Output the [X, Y] coordinate of the center of the cell containing the given text.  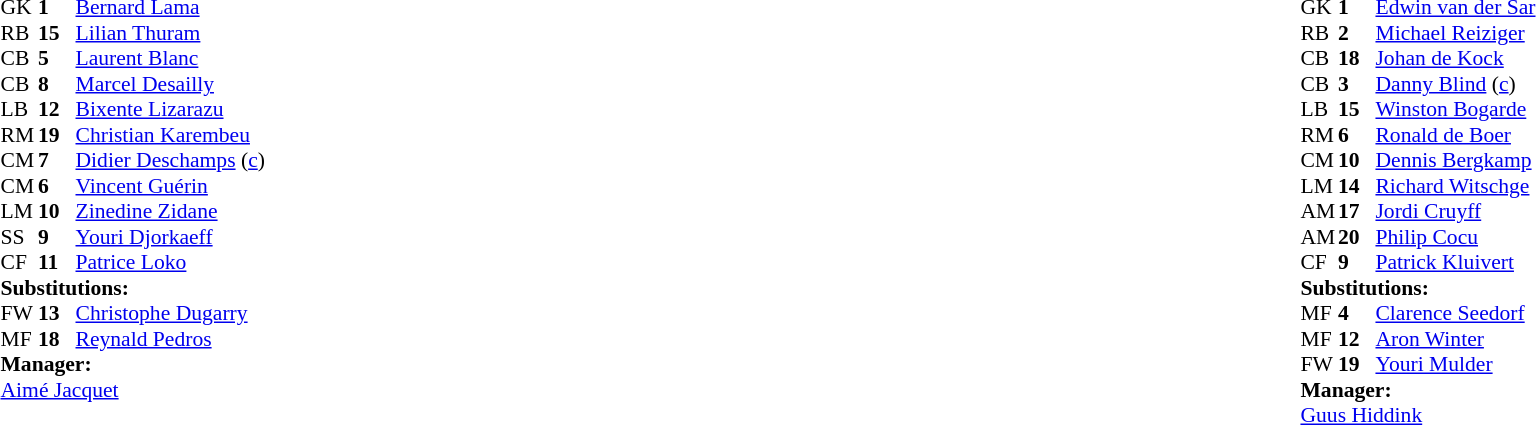
Johan de Kock [1455, 59]
Patrice Loko [170, 263]
Aron Winter [1455, 339]
Didier Deschamps (c) [170, 161]
Laurent Blanc [170, 59]
Michael Reiziger [1455, 33]
Youri Djorkaeff [170, 237]
Clarence Seedorf [1455, 313]
Christian Karembeu [170, 135]
Marcel Desailly [170, 84]
Reynald Pedros [170, 339]
Winston Bogarde [1455, 109]
Richard Witschge [1455, 186]
4 [1357, 313]
8 [57, 84]
Jordi Cruyff [1455, 211]
2 [1357, 33]
Lilian Thuram [170, 33]
Patrick Kluivert [1455, 263]
Vincent Guérin [170, 186]
Zinedine Zidane [170, 211]
Philip Cocu [1455, 237]
14 [1357, 186]
Bixente Lizarazu [170, 109]
5 [57, 59]
Dennis Bergkamp [1455, 161]
7 [57, 161]
Aimé Jacquet [132, 390]
13 [57, 313]
Youri Mulder [1455, 365]
Danny Blind (c) [1455, 84]
11 [57, 263]
Ronald de Boer [1455, 135]
20 [1357, 237]
17 [1357, 211]
3 [1357, 84]
SS [19, 237]
Christophe Dugarry [170, 313]
